Extract the (x, y) coordinate from the center of the cell holding the provided text.  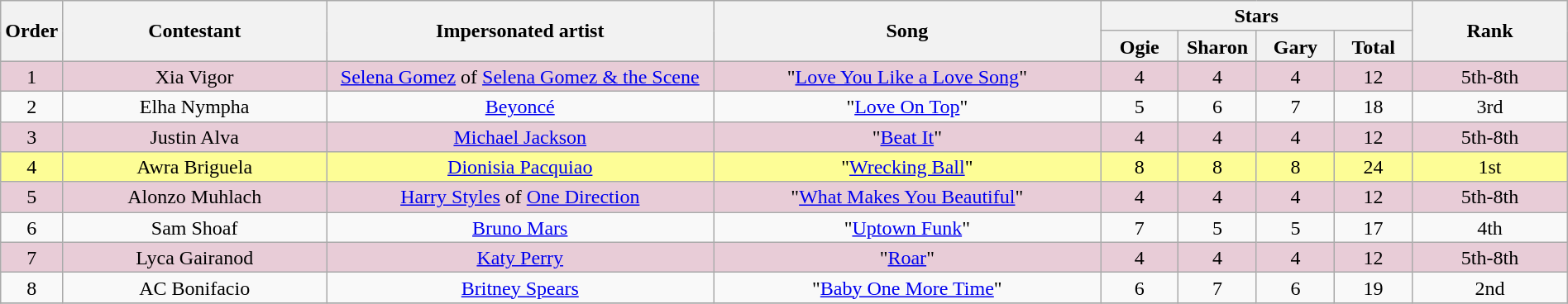
Xia Vigor (195, 76)
"Wrecking Ball" (907, 167)
1 (31, 76)
Justin Alva (195, 137)
Total (1374, 46)
3rd (1490, 106)
Rank (1490, 31)
24 (1374, 167)
"Beat It" (907, 137)
Beyoncé (520, 106)
Sharon (1217, 46)
"Baby One More Time" (907, 287)
Order (31, 31)
4th (1490, 228)
Gary (1295, 46)
"Roar" (907, 258)
Harry Styles of One Direction (520, 197)
"Love On Top" (907, 106)
3 (31, 137)
Michael Jackson (520, 137)
18 (1374, 106)
2 (31, 106)
17 (1374, 228)
Katy Perry (520, 258)
Bruno Mars (520, 228)
Selena Gomez of Selena Gomez & the Scene (520, 76)
Lyca Gairanod (195, 258)
19 (1374, 287)
Sam Shoaf (195, 228)
"Uptown Funk" (907, 228)
Song (907, 31)
Contestant (195, 31)
"What Makes You Beautiful" (907, 197)
1st (1490, 167)
Impersonated artist (520, 31)
2nd (1490, 287)
Alonzo Muhlach (195, 197)
Dionisia Pacquiao (520, 167)
Ogie (1140, 46)
Awra Briguela (195, 167)
"Love You Like a Love Song" (907, 76)
Britney Spears (520, 287)
AC Bonifacio (195, 287)
Stars (1257, 17)
Elha Nympha (195, 106)
